From the cell containing the given text, extract its center point as (X, Y) coordinate. 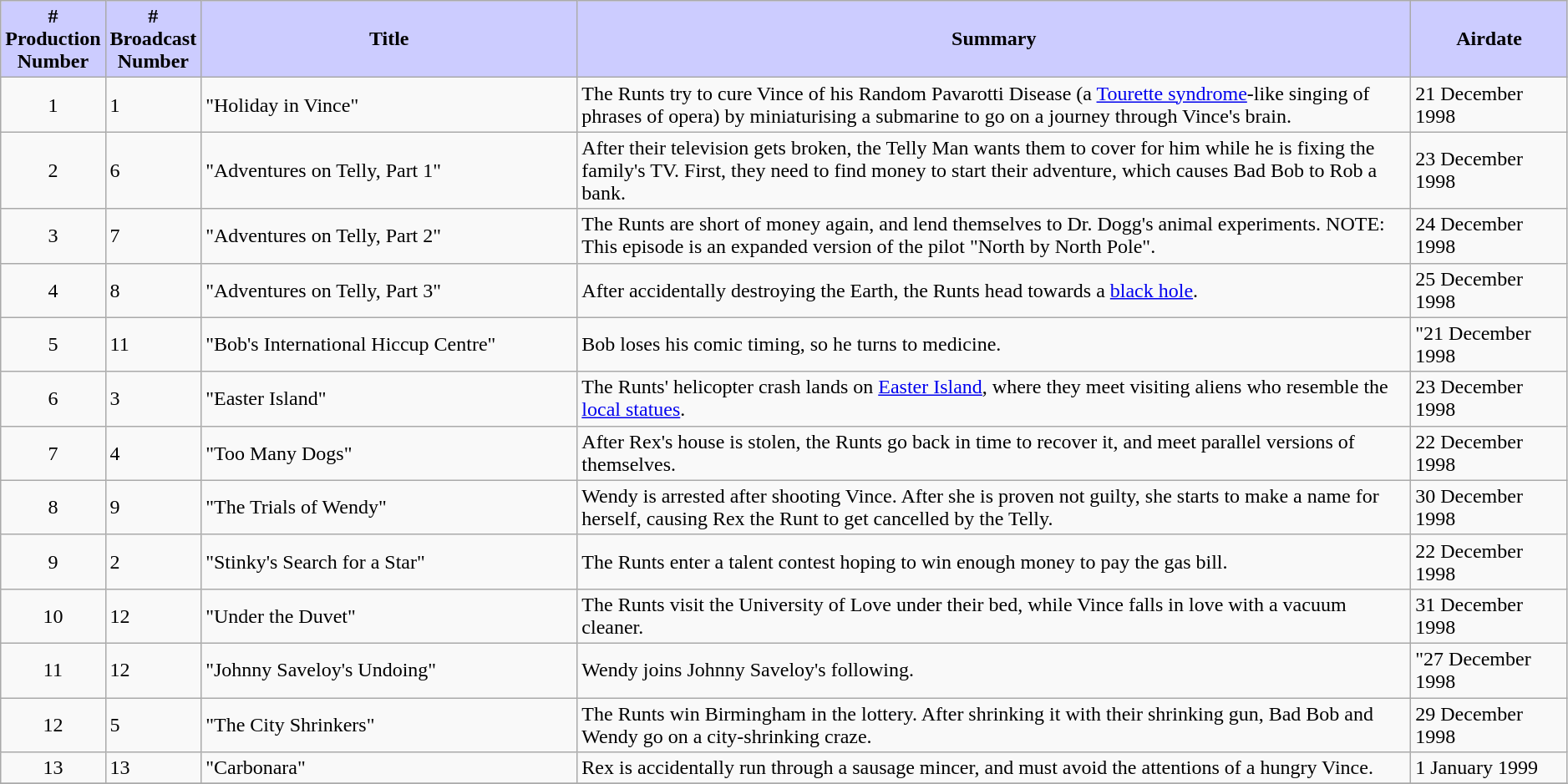
"Holiday in Vince" (389, 105)
The Runts win Birmingham in the lottery. After shrinking it with their shrinking gun, Bad Bob and Wendy go on a city-shrinking craze. (994, 725)
"Adventures on Telly, Part 2" (389, 235)
The Runts visit the University of Love under their bed, while Vince falls in love with a vacuum cleaner. (994, 616)
"The City Shrinkers" (389, 725)
The Runts' helicopter crash lands on Easter Island, where they meet visiting aliens who resemble the local statues. (994, 399)
"Carbonara" (389, 768)
Title (389, 39)
"The Trials of Wendy" (389, 508)
Rex is accidentally run through a sausage mincer, and must avoid the attentions of a hungry Vince. (994, 768)
"21 December 1998 (1489, 344)
"Bob's International Hiccup Centre" (389, 344)
"Johnny Saveloy's Undoing" (389, 670)
# Broadcast Number (154, 39)
25 December 1998 (1489, 291)
10 (53, 616)
After Rex's house is stolen, the Runts go back in time to recover it, and meet parallel versions of themselves. (994, 453)
"27 December 1998 (1489, 670)
29 December 1998 (1489, 725)
"Under the Duvet" (389, 616)
The Runts enter a talent contest hoping to win enough money to pay the gas bill. (994, 561)
"Too Many Dogs" (389, 453)
After accidentally destroying the Earth, the Runts head towards a black hole. (994, 291)
"Stinky's Search for a Star" (389, 561)
Wendy joins Johnny Saveloy's following. (994, 670)
30 December 1998 (1489, 508)
"Easter Island" (389, 399)
Airdate (1489, 39)
31 December 1998 (1489, 616)
24 December 1998 (1489, 235)
"Adventures on Telly, Part 3" (389, 291)
21 December 1998 (1489, 105)
# Production Number (53, 39)
Summary (994, 39)
Bob loses his comic timing, so he turns to medicine. (994, 344)
"Adventures on Telly, Part 1" (389, 170)
1 January 1999 (1489, 768)
